Provide the [X, Y] coordinate of the cell's center where the given text is located.  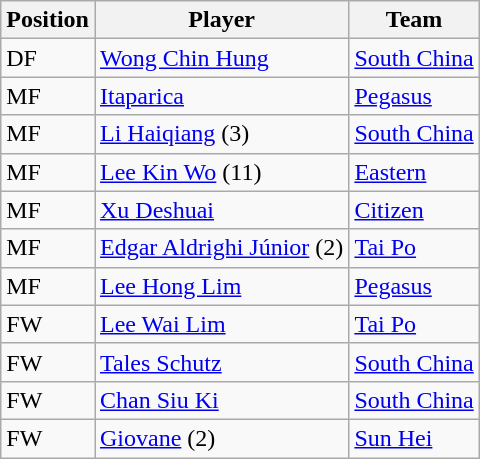
Eastern [414, 172]
Tales Schutz [221, 362]
Wong Chin Hung [221, 58]
Edgar Aldrighi Júnior (2) [221, 248]
Sun Hei [414, 438]
Xu Deshuai [221, 210]
Lee Wai Lim [221, 324]
Player [221, 20]
DF [48, 58]
Itaparica [221, 96]
Chan Siu Ki [221, 400]
Li Haiqiang (3) [221, 134]
Giovane (2) [221, 438]
Lee Hong Lim [221, 286]
Lee Kin Wo (11) [221, 172]
Team [414, 20]
Position [48, 20]
Citizen [414, 210]
